Search for the cell housing the specified text and yield its [x, y] center coordinate. 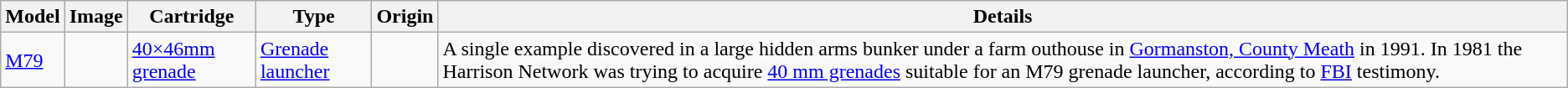
Image [95, 17]
M79 [33, 60]
Details [1003, 17]
40×46mm grenade [191, 60]
Cartridge [191, 17]
Grenade launcher [313, 60]
Origin [405, 17]
Type [313, 17]
Model [33, 17]
